Extract the [X, Y] coordinate from the center of the cell holding the provided text.  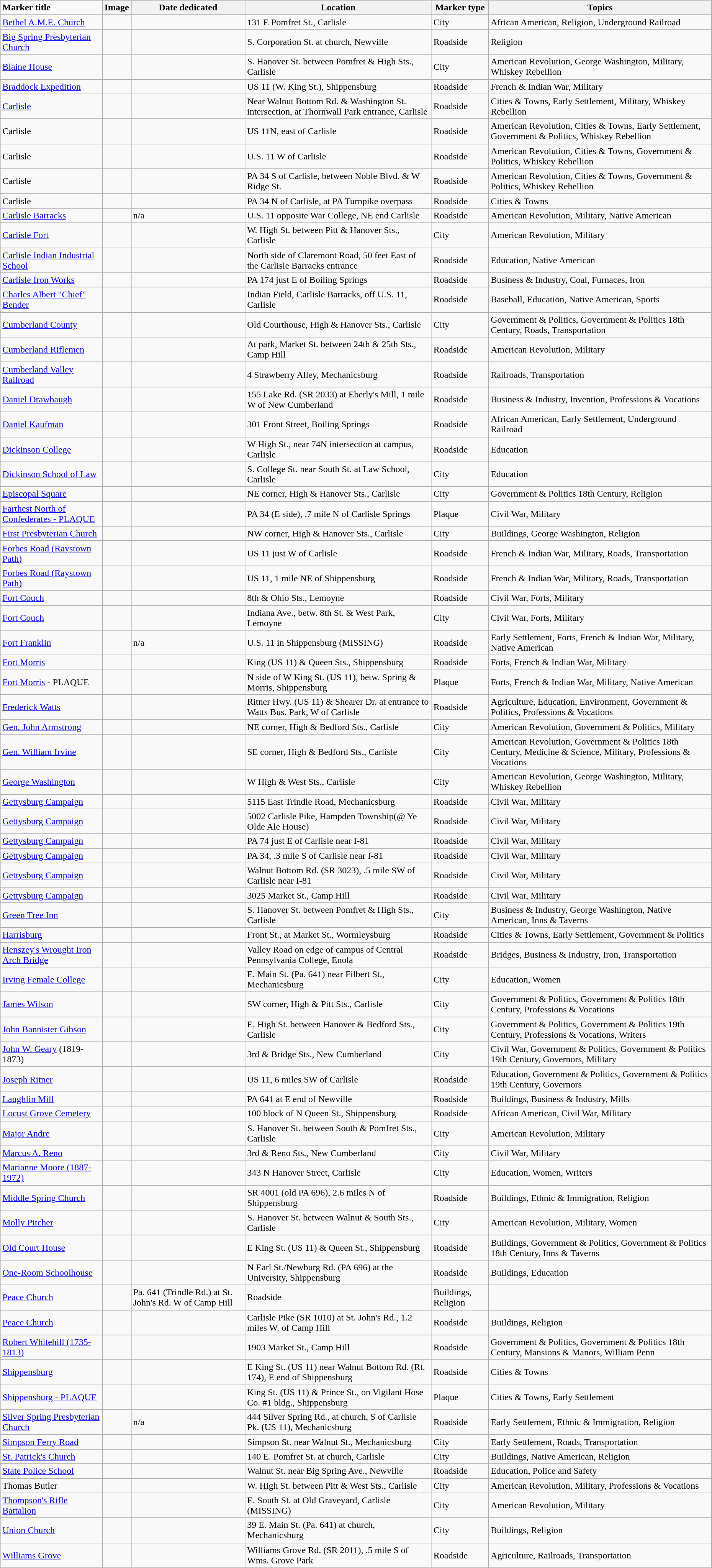
Old Courthouse, High & Hanover Sts., Carlisle [339, 325]
5115 East Trindle Road, Mechanicsburg [339, 802]
Pa. 641 (Trindle Rd.) at St. John's Rd. W of Camp Hill [188, 1297]
Marcus A. Reno [51, 1153]
Business & Industry, Coal, Furnaces, Iron [600, 280]
PA 641 at E end of Newville [339, 1099]
NE corner, High & Bedford Sts., Carlisle [339, 727]
US 11 (W. King St.), Shippensburg [339, 87]
Image [116, 8]
Joseph Ritner [51, 1079]
Cities & Towns, Early Settlement [600, 1397]
Topics [600, 8]
SW corner, High & Pitt Sts., Carlisle [339, 1005]
George Washington [51, 782]
Charles Albert "Chief" Bender [51, 300]
1903 Market St., Camp Hill [339, 1347]
N side of W King St. (US 11), betw. Spring & Morris, Shippensburg [339, 682]
Education, Police and Safety [600, 1471]
Green Tree Inn [51, 915]
E. South St. at Old Graveyard, Carlisle (MISSING) [339, 1505]
PA 174 just E of Boiling Springs [339, 280]
American Revolution, Military, Professions & Vocations [600, 1486]
U.S. 11 in Shippensburg (MISSING) [339, 643]
American Revolution, Government & Politics, Military [600, 727]
African American, Civil War, Military [600, 1114]
Forts, French & Indian War, Military [600, 663]
Buildings, Ethnic & Immigration, Religion [600, 1198]
Agriculture, Railroads, Transportation [600, 1555]
Railroads, Transportation [600, 375]
Farthest North of Confederates - PLAQUE [51, 513]
39 E. Main St. (Pa. 641) at church, Mechanicsburg [339, 1530]
Marianne Moore (1887-1972) [51, 1173]
One-Room Schoolhouse [51, 1272]
King (US 11) & Queen Sts., Shippensburg [339, 663]
Laughlin Mill [51, 1099]
First Presbyterian Church [51, 533]
Episcopal Square [51, 494]
S. Hanover St. between South & Pomfret Sts., Carlisle [339, 1133]
PA 34 N of Carlisle, at PA Turnpike overpass [339, 201]
Harrisburg [51, 935]
Williams Grove [51, 1555]
Cities & Towns, Early Settlement, Military, Whiskey Rebellion [600, 107]
American Revolution, Military, Native American [600, 215]
St. Patrick's Church [51, 1456]
Thomas Butler [51, 1486]
Molly Pitcher [51, 1222]
King St. (US 11) & Prince St., on Vigilant Hose Co. #1 bldg., Shippensburg [339, 1397]
Middle Spring Church [51, 1198]
Cities & Towns, Early Settlement, Government & Politics [600, 935]
African American, Early Settlement, Underground Railroad [600, 425]
Cumberland Riflemen [51, 349]
Early Settlement, Forts, French & Indian War, Military, Native American [600, 643]
Irving Female College [51, 979]
Civil War, Government & Politics, Government & Politics 19th Century, Governors, Military [600, 1055]
5002 Carlisle Pike, Hampden Township(@ Ye Olde Ale House) [339, 822]
Government & Politics, Government & Politics 19th Century, Professions & Vocations, Writers [600, 1029]
E. High St. between Hanover & Bedford Sts., Carlisle [339, 1029]
Government & Politics 18th Century, Religion [600, 494]
4 Strawberry Alley, Mechanicsburg [339, 375]
Government & Politics, Government & Politics 18th Century, Mansions & Manors, William Penn [600, 1347]
Gen. William Irvine [51, 752]
Walnut St. near Big Spring Ave., Newville [339, 1471]
Old Court House [51, 1248]
Robert Whitehill (1735-1813) [51, 1347]
Buildings, Native American, Religion [600, 1456]
US 11 just W of Carlisle [339, 553]
Locust Grove Cemetery [51, 1114]
Front St., at Market St., Wormleysburg [339, 935]
Frederick Watts [51, 707]
SE corner, High & Bedford Sts., Carlisle [339, 752]
Forts, French & Indian War, Military, Native American [600, 682]
Shippensburg [51, 1373]
Daniel Kaufman [51, 425]
3rd & Reno Sts., New Cumberland [339, 1153]
Thompson's Rifle Battalion [51, 1505]
Big Spring Presbyterian Church [51, 42]
Near Walnut Bottom Rd. & Washington St. intersection, at Thornwall Park entrance, Carlisle [339, 107]
3025 Market St., Camp Hill [339, 895]
Fort Morris [51, 663]
131 E Pomfret St., Carlisle [339, 22]
343 N Hanover Street, Carlisle [339, 1173]
W High St., near 74N intersection at campus, Carlisle [339, 449]
Daniel Drawbaugh [51, 399]
301 Front Street, Boiling Springs [339, 425]
African American, Religion, Underground Railroad [600, 22]
Education, Government & Politics, Government & Politics 19th Century, Governors [600, 1079]
US 11, 1 mile NE of Shippensburg [339, 578]
NW corner, High & Hanover Sts., Carlisle [339, 533]
Indian Field, Carlisle Barracks, off U.S. 11, Carlisle [339, 300]
S. Corporation St. at church, Newville [339, 42]
At park, Market St. between 24th & 25th Sts., Camp Hill [339, 349]
Valley Road on edge of campus of Central Pennsylvania College, Enola [339, 954]
140 E. Pomfret St. at church, Carlisle [339, 1456]
444 Silver Spring Rd., at church, S of Carlisle Pk. (US 11), Mechanicsburg [339, 1422]
N Earl St./Newburg Rd. (PA 696) at the University, Shippensburg [339, 1272]
100 block of N Queen St., Shippensburg [339, 1114]
American Revolution, Military, Women [600, 1222]
Bridges, Business & Industry, Iron, Transportation [600, 954]
E King St. (US 11) & Queen St., Shippensburg [339, 1248]
State Police School [51, 1471]
Carlisle Barracks [51, 215]
Cumberland Valley Railroad [51, 375]
Simpson St. near Walnut St., Mechanicsburg [339, 1442]
John W. Geary (1819-1873) [51, 1055]
Buildings, George Washington, Religion [600, 533]
3rd & Bridge Sts., New Cumberland [339, 1055]
U.S. 11 W of Carlisle [339, 156]
S. Hanover St. between Walnut & South Sts., Carlisle [339, 1222]
W High & West Sts., Carlisle [339, 782]
PA 74 just E of Carlisle near I-81 [339, 841]
Carlisle Iron Works [51, 280]
155 Lake Rd. (SR 2033) at Eberly's Mill, 1 mile W of New Cumberland [339, 399]
US 11N, east of Carlisle [339, 131]
Carlisle Pike (SR 1010) at St. John's Rd., 1.2 miles W. of Camp Hill [339, 1322]
American Revolution, Government & Politics 18th Century, Medicine & Science, Military, Professions & Vocations [600, 752]
Education, Women, Writers [600, 1173]
Union Church [51, 1530]
Business & Industry, George Washington, Native American, Inns & Taverns [600, 915]
Carlisle Indian Industrial School [51, 260]
Bethel A.M.E. Church [51, 22]
W. High St. between Pitt & West Sts., Carlisle [339, 1486]
PA 34 (E side), .7 mile N of Carlisle Springs [339, 513]
American Revolution, Cities & Towns, Early Settlement, Government & Politics, Whiskey Rebellion [600, 131]
PA 34 S of Carlisle, between Noble Blvd. & W Ridge St. [339, 181]
Government & Politics, Government & Politics 18th Century, Roads, Transportation [600, 325]
E. Main St. (Pa. 641) near Filbert St., Mechanicsburg [339, 979]
Fort Morris - PLAQUE [51, 682]
Education, Women [600, 979]
Fort Franklin [51, 643]
W. High St. between Pitt & Hanover Sts., Carlisle [339, 235]
Government & Politics, Government & Politics 18th Century, Professions & Vocations [600, 1005]
Religion [600, 42]
S. College St. near South St. at Law School, Carlisle [339, 474]
Blaine House [51, 67]
Buildings, Business & Industry, Mills [600, 1099]
Date dedicated [188, 8]
Buildings, Government & Politics, Government & Politics 18th Century, Inns & Taverns [600, 1248]
Walnut Bottom Rd. (SR 3023), .5 mile SW of Carlisle near I-81 [339, 875]
PA 34, .3 mile S of Carlisle near I-81 [339, 856]
Early Settlement, Roads, Transportation [600, 1442]
Agriculture, Education, Environment, Government & Politics, Professions & Vocations [600, 707]
James Wilson [51, 1005]
Cumberland County [51, 325]
Baseball, Education, Native American, Sports [600, 300]
NE corner, High & Hanover Sts., Carlisle [339, 494]
Braddock Expedition [51, 87]
Simpson Ferry Road [51, 1442]
8th & Ohio Sts., Lemoyne [339, 598]
John Bannister Gibson [51, 1029]
Education, Native American [600, 260]
Business & Industry, Invention, Professions & Vocations [600, 399]
E King St. (US 11) near Walnut Bottom Rd. (Rt. 174), E end of Shippensburg [339, 1373]
Carlisle Fort [51, 235]
Ritner Hwy. (US 11) & Shearer Dr. at entrance to Watts Bus. Park, W of Carlisle [339, 707]
Shippensburg - PLAQUE [51, 1397]
Marker type [460, 8]
Gen. John Armstrong [51, 727]
Major Andre [51, 1133]
French & Indian War, Military [600, 87]
Dickinson College [51, 449]
Silver Spring Presbyterian Church [51, 1422]
Location [339, 8]
Williams Grove Rd. (SR 2011), .5 mile S of Wms. Grove Park [339, 1555]
Marker title [51, 8]
SR 4001 (old PA 696), 2.6 miles N of Shippensburg [339, 1198]
US 11, 6 miles SW of Carlisle [339, 1079]
Buildings, Education [600, 1272]
North side of Claremont Road, 50 feet East of the Carlisle Barracks entrance [339, 260]
Henszey's Wrought Iron Arch Bridge [51, 954]
Indiana Ave., betw. 8th St. & West Park, Lemoyne [339, 618]
Dickinson School of Law [51, 474]
U.S. 11 opposite War College, NE end Carlisle [339, 215]
Early Settlement, Ethnic & Immigration, Religion [600, 1422]
